For the text-containing cell, return its midpoint in [X, Y] coordinate format. 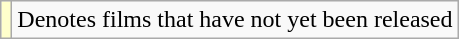
Denotes films that have not yet been released [235, 20]
